Find where the given text appears and provide that cell's center as [x, y] coordinate. 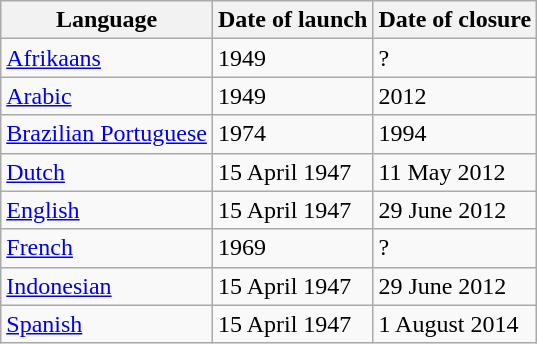
Date of closure [455, 20]
Afrikaans [107, 58]
1994 [455, 134]
French [107, 248]
1 August 2014 [455, 324]
2012 [455, 96]
Brazilian Portuguese [107, 134]
1969 [292, 248]
Date of launch [292, 20]
Dutch [107, 172]
Language [107, 20]
1974 [292, 134]
English [107, 210]
Arabic [107, 96]
Indonesian [107, 286]
Spanish [107, 324]
11 May 2012 [455, 172]
